Scan for the cell matching the given text and deliver its [x, y] coordinate at center. 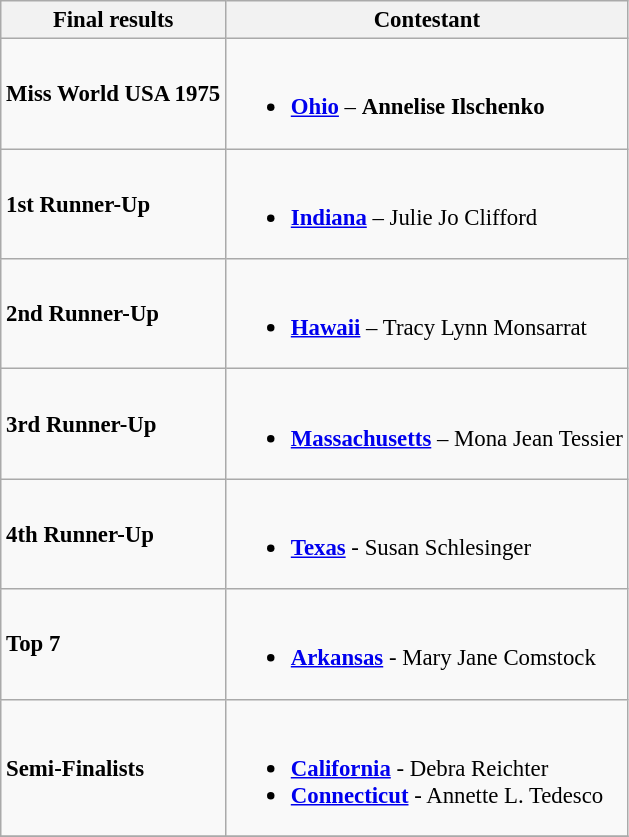
Miss World USA 1975 [114, 94]
Hawaii – Tracy Lynn Monsarrat [426, 314]
3rd Runner-Up [114, 424]
Top 7 [114, 644]
Final results [114, 20]
4th Runner-Up [114, 534]
Contestant [426, 20]
Ohio – Annelise Ilschenko [426, 94]
Arkansas - Mary Jane Comstock [426, 644]
Massachusetts – Mona Jean Tessier [426, 424]
1st Runner-Up [114, 204]
Semi-Finalists [114, 768]
2nd Runner-Up [114, 314]
Texas - Susan Schlesinger [426, 534]
California - Debra Reichter Connecticut - Annette L. Tedesco [426, 768]
Indiana – Julie Jo Clifford [426, 204]
